Return [x, y] of the center of cell containing provided text 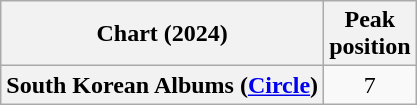
Peakposition [370, 34]
South Korean Albums (Circle) [162, 85]
Chart (2024) [162, 34]
7 [370, 85]
